Extract the (x, y) coordinate from the center of the cell holding the provided text.  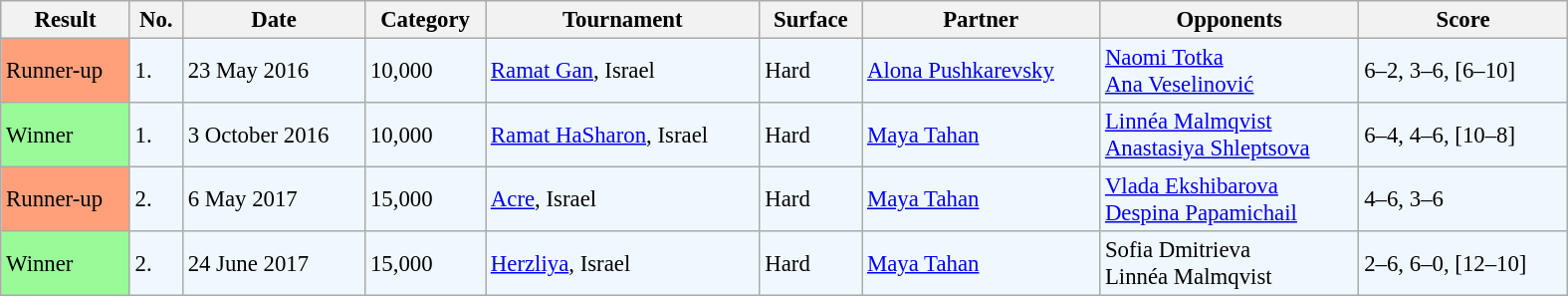
2–6, 6–0, [12–10] (1463, 263)
Surface (810, 20)
23 May 2016 (273, 72)
6–4, 4–6, [10–8] (1463, 136)
Sofia Dmitrieva Linnéa Malmqvist (1230, 263)
6–2, 3–6, [6–10] (1463, 72)
Category (426, 20)
Score (1463, 20)
4–6, 3–6 (1463, 199)
Naomi Totka Ana Veselinović (1230, 72)
Ramat Gan, Israel (623, 72)
Linnéa Malmqvist Anastasiya Shleptsova (1230, 136)
Herzliya, Israel (623, 263)
Alona Pushkarevsky (982, 72)
Acre, Israel (623, 199)
Vlada Ekshibarova Despina Papamichail (1230, 199)
6 May 2017 (273, 199)
Result (66, 20)
Date (273, 20)
24 June 2017 (273, 263)
Ramat HaSharon, Israel (623, 136)
No. (155, 20)
3 October 2016 (273, 136)
Partner (982, 20)
Opponents (1230, 20)
Tournament (623, 20)
